For the text-containing cell, return its midpoint in [X, Y] coordinate format. 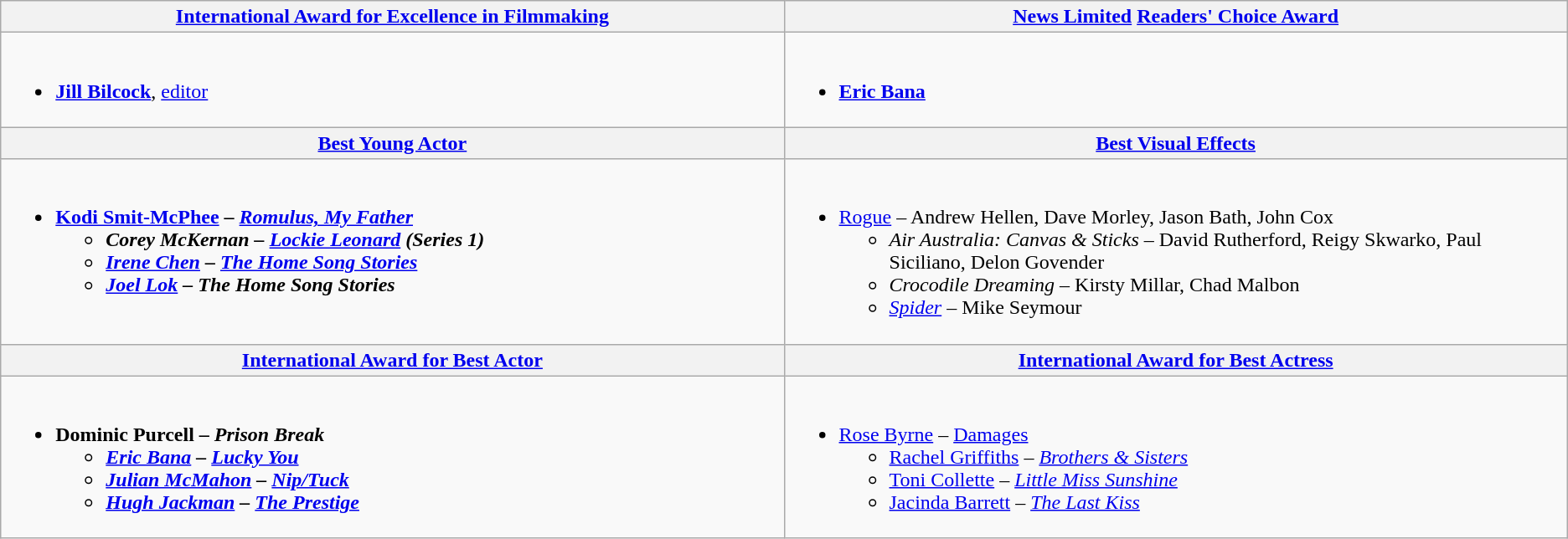
Dominic Purcell – Prison BreakEric Bana – Lucky YouJulian McMahon – Nip/TuckHugh Jackman – The Prestige [392, 457]
International Award for Best Actor [392, 360]
Kodi Smit-McPhee – Romulus, My FatherCorey McKernan – Lockie Leonard (Series 1)Irene Chen – The Home Song StoriesJoel Lok – The Home Song Stories [392, 251]
International Award for Excellence in Filmmaking [392, 17]
International Award for Best Actress [1176, 360]
Best Visual Effects [1176, 143]
Best Young Actor [392, 143]
Eric Bana [1176, 80]
News Limited Readers' Choice Award [1176, 17]
Rose Byrne – DamagesRachel Griffiths – Brothers & SistersToni Collette – Little Miss SunshineJacinda Barrett – The Last Kiss [1176, 457]
Jill Bilcock, editor [392, 80]
